Identify which cell holds the provided text, then report its (x, y) central coordinate. 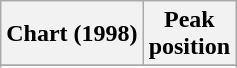
Peak position (189, 34)
Chart (1998) (72, 34)
